Locate the cell with the specified text and output its [X, Y] center coordinate. 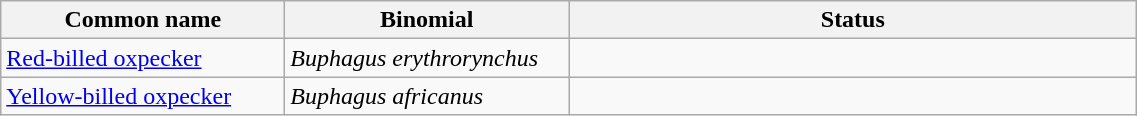
Binomial [427, 20]
Common name [143, 20]
Buphagus africanus [427, 96]
Yellow-billed oxpecker [143, 96]
Red-billed oxpecker [143, 58]
Buphagus erythrorynchus [427, 58]
Status [853, 20]
